Search for the cell housing the specified text and yield its [x, y] center coordinate. 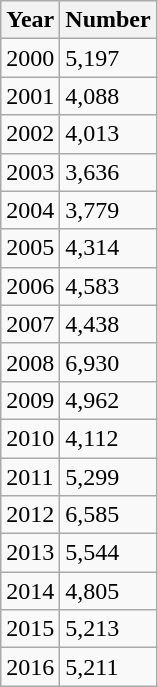
6,585 [108, 515]
Number [108, 20]
4,314 [108, 248]
2004 [30, 210]
2014 [30, 591]
5,544 [108, 553]
5,211 [108, 667]
3,779 [108, 210]
2001 [30, 96]
2011 [30, 477]
6,930 [108, 362]
2008 [30, 362]
2003 [30, 172]
2006 [30, 286]
4,583 [108, 286]
2000 [30, 58]
5,213 [108, 629]
2007 [30, 324]
4,962 [108, 400]
2012 [30, 515]
Year [30, 20]
2015 [30, 629]
4,088 [108, 96]
4,805 [108, 591]
3,636 [108, 172]
5,299 [108, 477]
2013 [30, 553]
2002 [30, 134]
2016 [30, 667]
4,438 [108, 324]
4,112 [108, 438]
4,013 [108, 134]
2010 [30, 438]
2005 [30, 248]
2009 [30, 400]
5,197 [108, 58]
